Determine the (X, Y) coordinate at the center of the cell enclosing the given text.  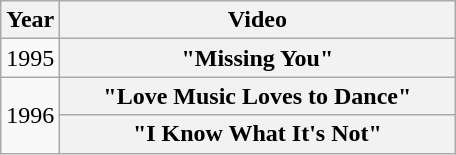
"Missing You" (258, 58)
Video (258, 20)
Year (30, 20)
"I Know What It's Not" (258, 134)
1995 (30, 58)
"Love Music Loves to Dance" (258, 96)
1996 (30, 115)
